Extract the (X, Y) coordinate from the center of the cell holding the provided text.  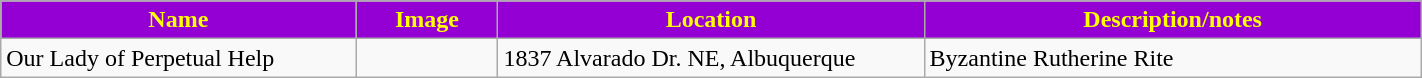
1837 Alvarado Dr. NE, Albuquerque (711, 58)
Our Lady of Perpetual Help (178, 58)
Location (711, 20)
Byzantine Rutherine Rite (1172, 58)
Image (427, 20)
Description/notes (1172, 20)
Name (178, 20)
